Provide the (X, Y) coordinate of the cell's center where the given text is located.  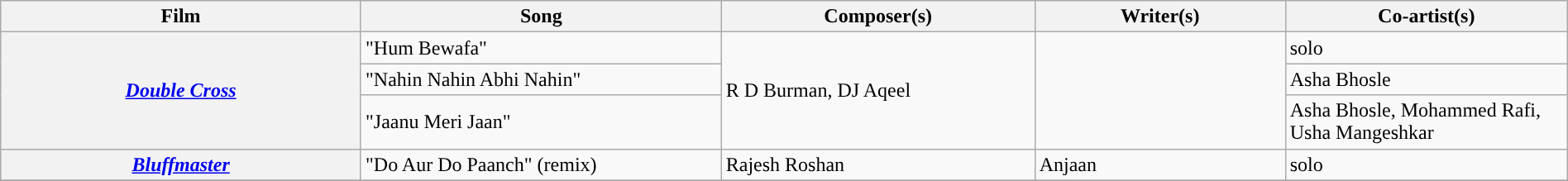
R D Burman, DJ Aqeel (878, 91)
Asha Bhosle, Mohammed Rafi, Usha Mangeshkar (1426, 122)
Anjaan (1159, 164)
Co-artist(s) (1426, 17)
Song (541, 17)
"Nahin Nahin Abhi Nahin" (541, 79)
"Jaanu Meri Jaan" (541, 122)
"Do Aur Do Paanch" (remix) (541, 164)
Rajesh Roshan (878, 164)
Composer(s) (878, 17)
Asha Bhosle (1426, 79)
Writer(s) (1159, 17)
Double Cross (181, 91)
Bluffmaster (181, 164)
Film (181, 17)
"Hum Bewafa" (541, 48)
